Search for the cell housing the specified text and yield its (X, Y) center coordinate. 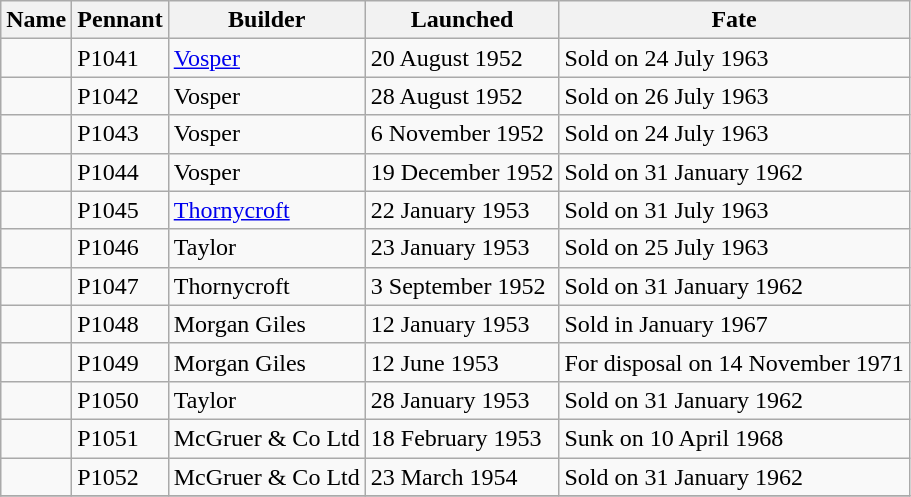
28 January 1953 (462, 400)
P1047 (120, 286)
Sold in January 1967 (734, 324)
28 August 1952 (462, 96)
Fate (734, 20)
19 December 1952 (462, 172)
6 November 1952 (462, 134)
3 September 1952 (462, 286)
20 August 1952 (462, 58)
P1048 (120, 324)
12 June 1953 (462, 362)
P1050 (120, 400)
For disposal on 14 November 1971 (734, 362)
P1044 (120, 172)
P1046 (120, 248)
Sold on 26 July 1963 (734, 96)
P1042 (120, 96)
P1051 (120, 438)
18 February 1953 (462, 438)
Launched (462, 20)
Sunk on 10 April 1968 (734, 438)
P1052 (120, 477)
23 March 1954 (462, 477)
P1043 (120, 134)
Sold on 31 July 1963 (734, 210)
Builder (266, 20)
P1041 (120, 58)
12 January 1953 (462, 324)
Name (36, 20)
Pennant (120, 20)
23 January 1953 (462, 248)
22 January 1953 (462, 210)
P1045 (120, 210)
Sold on 25 July 1963 (734, 248)
P1049 (120, 362)
